Determine the (x, y) coordinate at the center of the cell enclosing the given text.  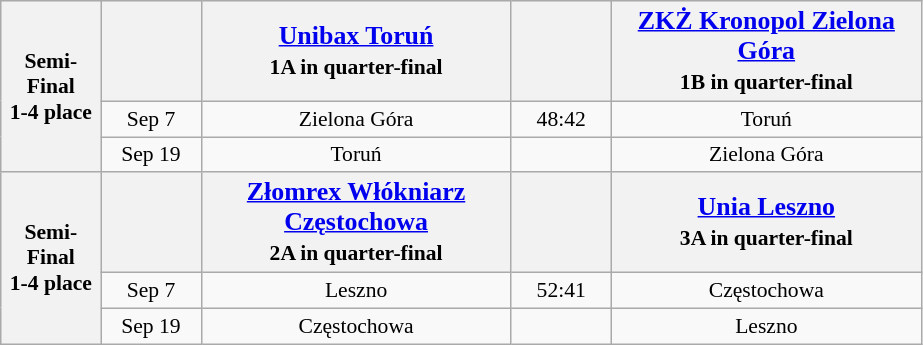
ZKŻ Kronopol Zielona Góra 1B in quarter-final (766, 51)
Złomrex Włókniarz Częstochowa 2A in quarter-final (356, 223)
Unia Leszno 3A in quarter-final (766, 223)
48:42 (561, 119)
52:41 (561, 291)
Unibax Toruń 1A in quarter-final (356, 51)
